Return [x, y] of the center of cell containing provided text 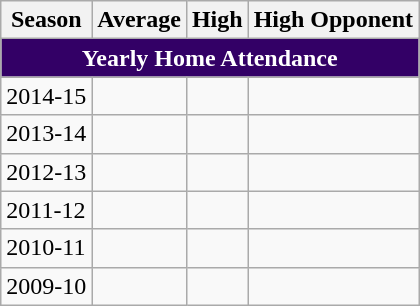
2012-13 [46, 172]
High Opponent [333, 20]
2014-15 [46, 96]
Average [140, 20]
2013-14 [46, 134]
Season [46, 20]
2009-10 [46, 286]
2011-12 [46, 210]
2010-11 [46, 248]
High [217, 20]
Yearly Home Attendance [210, 58]
